Find where the given text appears and provide that cell's center as [x, y] coordinate. 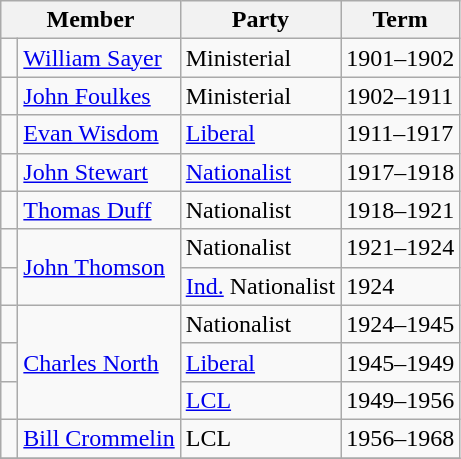
1902–1911 [400, 96]
Ind. Nationalist [260, 286]
Member [90, 20]
1949–1956 [400, 400]
William Sayer [99, 58]
Bill Crommelin [99, 438]
Charles North [99, 362]
1956–1968 [400, 438]
Term [400, 20]
Evan Wisdom [99, 134]
John Thomson [99, 267]
1945–1949 [400, 362]
John Foulkes [99, 96]
1917–1918 [400, 172]
1918–1921 [400, 210]
Party [260, 20]
1924 [400, 286]
1924–1945 [400, 324]
1921–1924 [400, 248]
1911–1917 [400, 134]
John Stewart [99, 172]
1901–1902 [400, 58]
Thomas Duff [99, 210]
